Provide the [x, y] coordinate of the cell's center where the given text is located.  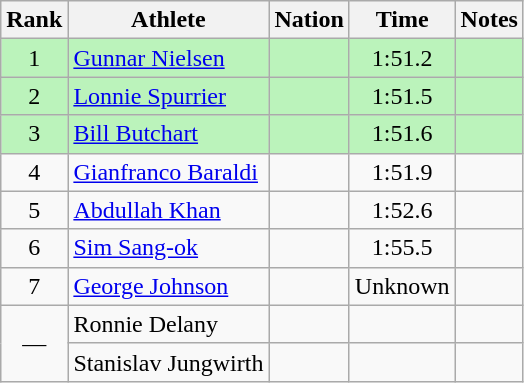
1:52.6 [402, 210]
5 [34, 210]
— [34, 343]
1:51.5 [402, 96]
Nation [309, 20]
Lonnie Spurrier [168, 96]
2 [34, 96]
Unknown [402, 286]
Stanislav Jungwirth [168, 362]
1:51.6 [402, 134]
Time [402, 20]
6 [34, 248]
Gunnar Nielsen [168, 58]
Athlete [168, 20]
Gianfranco Baraldi [168, 172]
1:51.2 [402, 58]
Abdullah Khan [168, 210]
George Johnson [168, 286]
1:55.5 [402, 248]
3 [34, 134]
Ronnie Delany [168, 324]
Bill Butchart [168, 134]
7 [34, 286]
Sim Sang-ok [168, 248]
1:51.9 [402, 172]
1 [34, 58]
Rank [34, 20]
Notes [489, 20]
4 [34, 172]
